Capture the cell that displays the provided text and extract its (x, y) central coordinate. 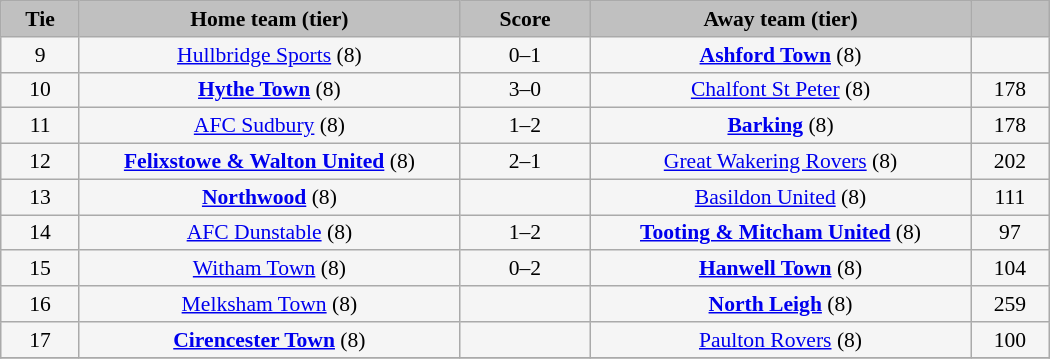
13 (40, 197)
100 (1010, 340)
Felixstowe & Walton United (8) (269, 162)
Hythe Town (8) (269, 90)
AFC Sudbury (8) (269, 126)
104 (1010, 269)
Tooting & Mitcham United (8) (781, 233)
Score (524, 19)
17 (40, 340)
Hanwell Town (8) (781, 269)
202 (1010, 162)
Cirencester Town (8) (269, 340)
Melksham Town (8) (269, 304)
AFC Dunstable (8) (269, 233)
Hullbridge Sports (8) (269, 55)
0–2 (524, 269)
97 (1010, 233)
9 (40, 55)
Basildon United (8) (781, 197)
0–1 (524, 55)
11 (40, 126)
Home team (tier) (269, 19)
2–1 (524, 162)
Witham Town (8) (269, 269)
Tie (40, 19)
15 (40, 269)
Paulton Rovers (8) (781, 340)
3–0 (524, 90)
259 (1010, 304)
10 (40, 90)
16 (40, 304)
Great Wakering Rovers (8) (781, 162)
Northwood (8) (269, 197)
Away team (tier) (781, 19)
North Leigh (8) (781, 304)
Ashford Town (8) (781, 55)
Chalfont St Peter (8) (781, 90)
Barking (8) (781, 126)
14 (40, 233)
12 (40, 162)
111 (1010, 197)
